Scan for the cell matching the given text and deliver its (X, Y) coordinate at center. 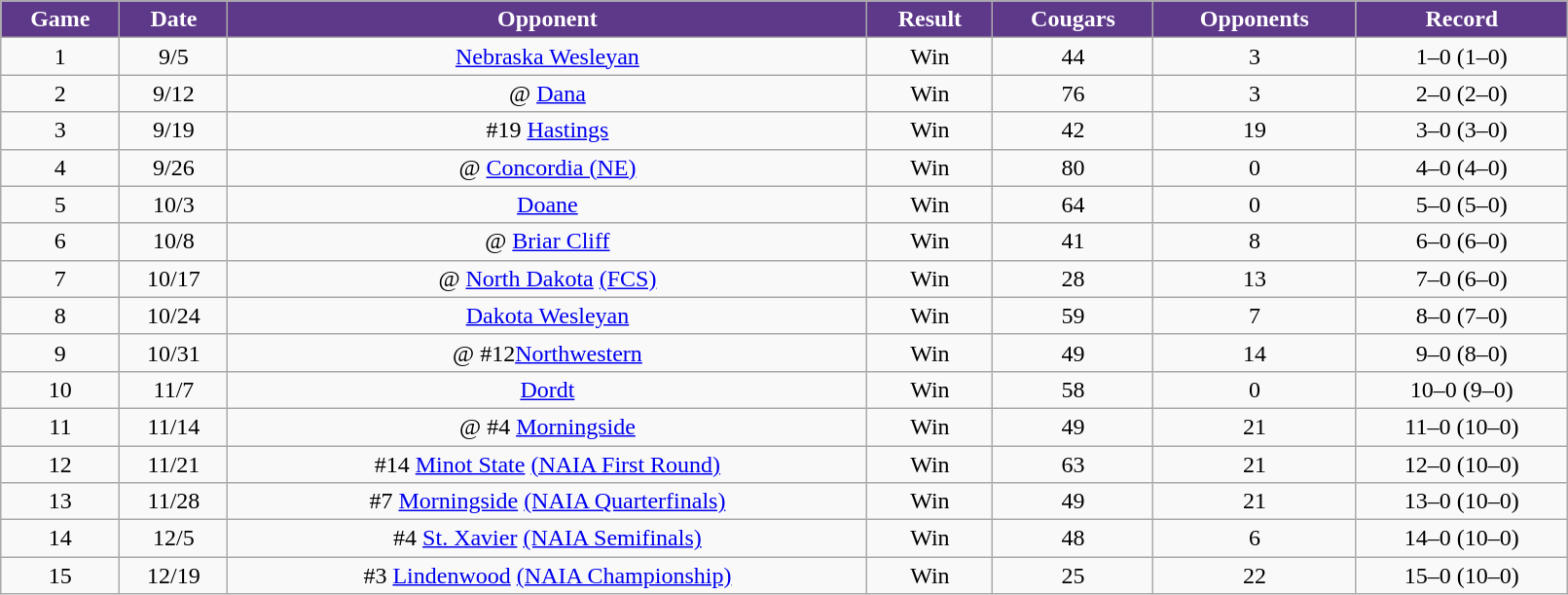
11/21 (173, 465)
#7 Morningside (NAIA Quarterfinals) (547, 502)
#14 Minot State (NAIA First Round) (547, 465)
@ #4 Morningside (547, 427)
11/28 (173, 502)
@ North Dakota (FCS) (547, 279)
1–0 (1–0) (1462, 56)
@ #12Northwestern (547, 353)
11/7 (173, 390)
15–0 (10–0) (1462, 576)
4 (60, 167)
9/5 (173, 56)
12/5 (173, 539)
11–0 (10–0) (1462, 427)
10–0 (9–0) (1462, 390)
12/19 (173, 576)
@ Dana (547, 93)
Record (1462, 19)
8–0 (7–0) (1462, 316)
Nebraska Wesleyan (547, 56)
15 (60, 576)
Dakota Wesleyan (547, 316)
Game (60, 19)
2–0 (2–0) (1462, 93)
4–0 (4–0) (1462, 167)
41 (1073, 242)
5 (60, 205)
6–0 (6–0) (1462, 242)
@ Concordia (NE) (547, 167)
1 (60, 56)
9–0 (8–0) (1462, 353)
28 (1073, 279)
12–0 (10–0) (1462, 465)
7–0 (6–0) (1462, 279)
25 (1073, 576)
3–0 (3–0) (1462, 130)
44 (1073, 56)
11 (60, 427)
76 (1073, 93)
10/8 (173, 242)
13–0 (10–0) (1462, 502)
10/3 (173, 205)
58 (1073, 390)
#3 Lindenwood (NAIA Championship) (547, 576)
Cougars (1073, 19)
9/12 (173, 93)
22 (1255, 576)
@ Briar Cliff (547, 242)
Result (930, 19)
11/14 (173, 427)
Doane (547, 205)
Opponents (1255, 19)
14–0 (10–0) (1462, 539)
Dordt (547, 390)
10 (60, 390)
9/26 (173, 167)
9 (60, 353)
5–0 (5–0) (1462, 205)
9/19 (173, 130)
10/24 (173, 316)
64 (1073, 205)
Opponent (547, 19)
2 (60, 93)
10/31 (173, 353)
80 (1073, 167)
10/17 (173, 279)
42 (1073, 130)
12 (60, 465)
#19 Hastings (547, 130)
59 (1073, 316)
#4 St. Xavier (NAIA Semifinals) (547, 539)
63 (1073, 465)
19 (1255, 130)
48 (1073, 539)
Date (173, 19)
